Capture the cell that displays the provided text and extract its (X, Y) central coordinate. 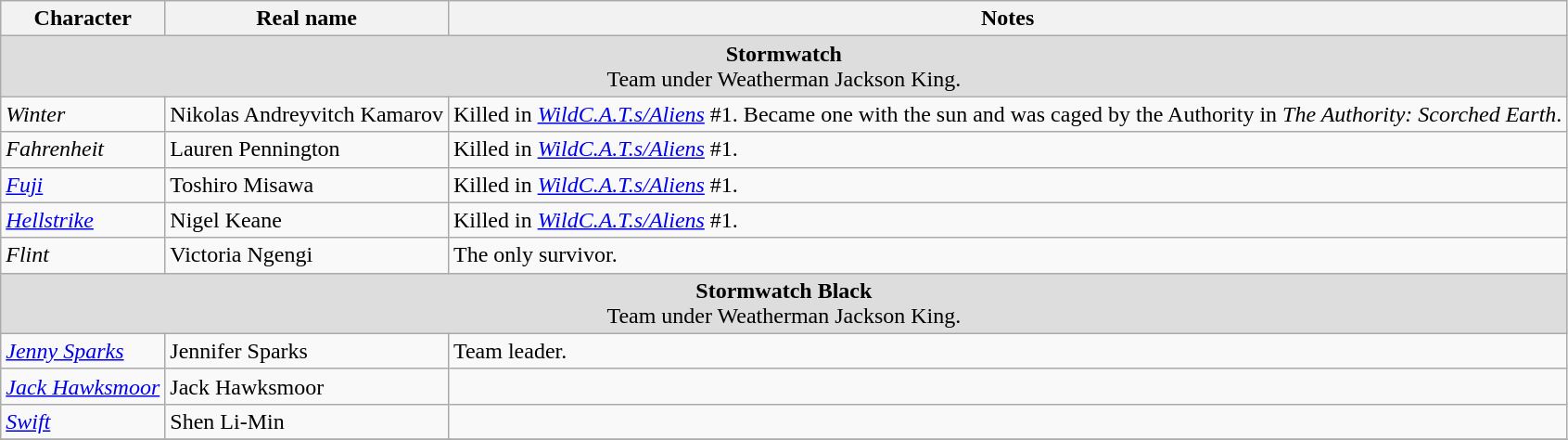
Fahrenheit (83, 149)
Winter (83, 114)
Toshiro Misawa (307, 185)
Fuji (83, 185)
StormwatchTeam under Weatherman Jackson King. (784, 67)
Character (83, 19)
Hellstrike (83, 220)
Victoria Ngengi (307, 255)
Nikolas Andreyvitch Kamarov (307, 114)
Nigel Keane (307, 220)
Swift (83, 421)
Killed in WildC.A.T.s/Aliens #1. Became one with the sun and was caged by the Authority in The Authority: Scorched Earth. (1007, 114)
Flint (83, 255)
Notes (1007, 19)
Lauren Pennington (307, 149)
The only survivor. (1007, 255)
Jennifer Sparks (307, 351)
Team leader. (1007, 351)
Stormwatch BlackTeam under Weatherman Jackson King. (784, 303)
Jenny Sparks (83, 351)
Shen Li-Min (307, 421)
Real name (307, 19)
